Capture the cell that displays the provided text and extract its (X, Y) central coordinate. 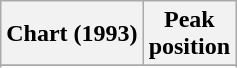
Chart (1993) (72, 34)
Peakposition (189, 34)
